Find where the given text appears and provide that cell's center as (x, y) coordinate. 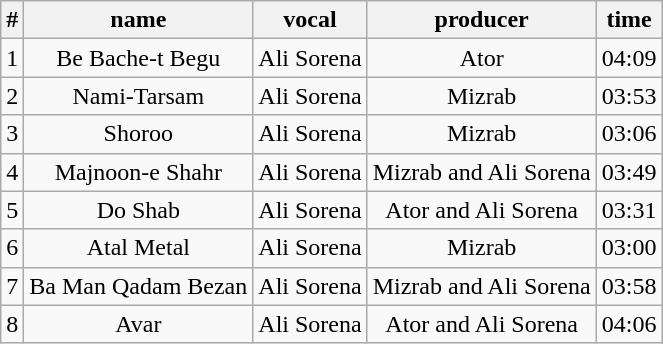
2 (12, 96)
03:31 (629, 210)
5 (12, 210)
1 (12, 58)
4 (12, 172)
# (12, 20)
Majnoon-e Shahr (138, 172)
time (629, 20)
Ator (482, 58)
Be Bache-t Begu (138, 58)
7 (12, 286)
name (138, 20)
8 (12, 324)
03:49 (629, 172)
Shoroo (138, 134)
Avar (138, 324)
04:09 (629, 58)
3 (12, 134)
Atal Metal (138, 248)
03:58 (629, 286)
producer (482, 20)
03:00 (629, 248)
Nami-Tarsam (138, 96)
6 (12, 248)
03:06 (629, 134)
Do Shab (138, 210)
vocal (310, 20)
03:53 (629, 96)
04:06 (629, 324)
Ba Man Qadam Bezan (138, 286)
